Scan for the cell matching the given text and deliver its (x, y) coordinate at center. 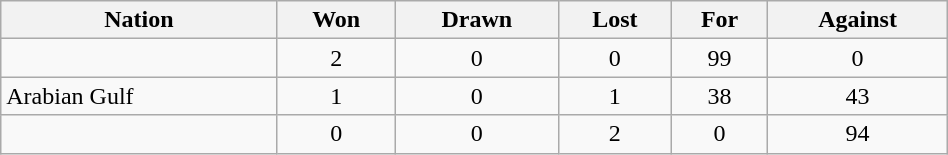
Drawn (476, 20)
Nation (139, 20)
38 (720, 96)
Won (336, 20)
94 (858, 134)
Arabian Gulf (139, 96)
99 (720, 58)
For (720, 20)
43 (858, 96)
Lost (616, 20)
Against (858, 20)
